Output the (X, Y) coordinate of the center of the cell containing the given text.  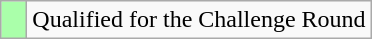
Qualified for the Challenge Round (199, 20)
